Search for the cell housing the specified text and yield its (x, y) center coordinate. 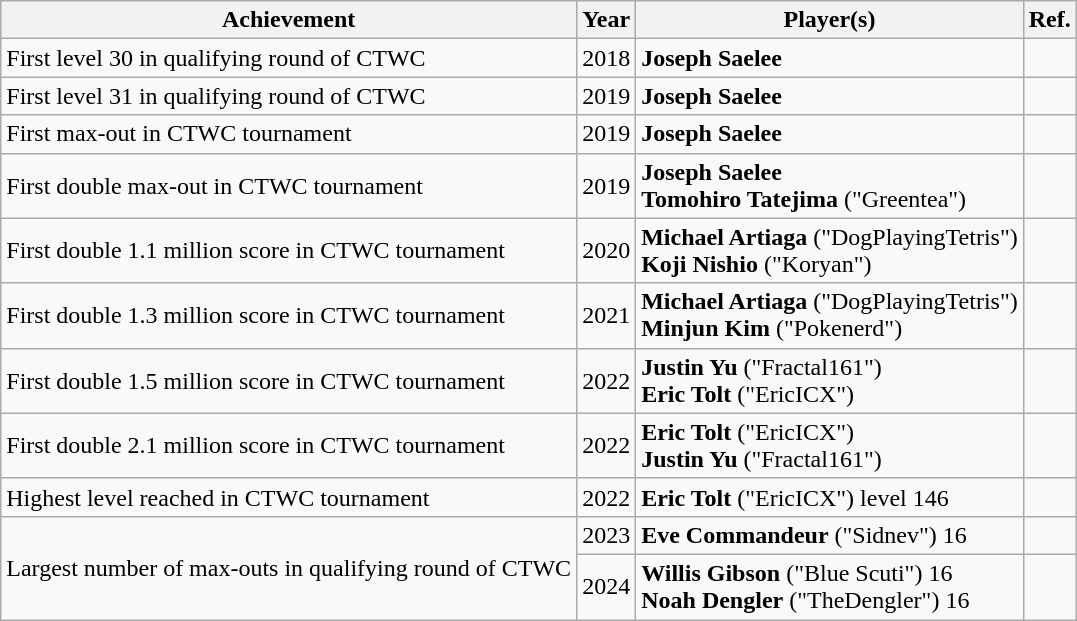
Player(s) (830, 20)
Michael Artiaga ("DogPlayingTetris") Minjun Kim ("Pokenerd") (830, 316)
First double 1.3 million score in CTWC tournament (289, 316)
First double max-out in CTWC tournament (289, 186)
First double 2.1 million score in CTWC tournament (289, 446)
Justin Yu ("Fractal161") Eric Tolt ("EricICX") (830, 380)
2018 (606, 58)
Ref. (1050, 20)
First double 1.5 million score in CTWC tournament (289, 380)
2020 (606, 250)
Eric Tolt ("EricICX") level 146 (830, 497)
First max-out in CTWC tournament (289, 134)
Eric Tolt ("EricICX") Justin Yu ("Fractal161") (830, 446)
Joseph Saelee Tomohiro Tatejima ("Greentea") (830, 186)
Eve Commandeur ("Sidnev") 16 (830, 535)
Highest level reached in CTWC tournament (289, 497)
First double 1.1 million score in CTWC tournament (289, 250)
2024 (606, 586)
First level 30 in qualifying round of CTWC (289, 58)
Year (606, 20)
2021 (606, 316)
Willis Gibson ("Blue Scuti") 16 Noah Dengler ("TheDengler") 16 (830, 586)
Largest number of max-outs in qualifying round of CTWC (289, 568)
First level 31 in qualifying round of CTWC (289, 96)
2023 (606, 535)
Michael Artiaga ("DogPlayingTetris") Koji Nishio ("Koryan") (830, 250)
Achievement (289, 20)
